Provide the [x, y] coordinate of the cell's center where the given text is located.  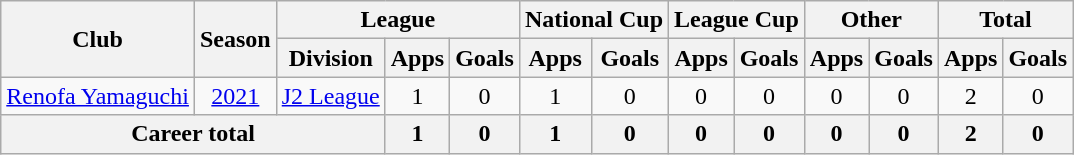
League [398, 20]
Renofa Yamaguchi [98, 96]
Club [98, 39]
Total [1005, 20]
Career total [193, 134]
Division [330, 58]
Season [235, 39]
League Cup [737, 20]
J2 League [330, 96]
National Cup [594, 20]
2021 [235, 96]
Other [871, 20]
